Locate the cell with the specified text and output its [x, y] center coordinate. 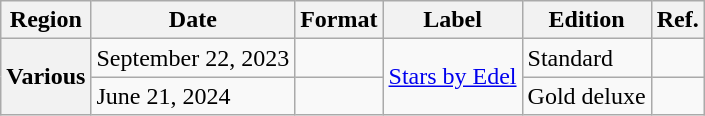
Edition [586, 20]
Label [452, 20]
Stars by Edel [452, 77]
Standard [586, 58]
September 22, 2023 [193, 58]
Ref. [678, 20]
Region [46, 20]
June 21, 2024 [193, 96]
Format [339, 20]
Date [193, 20]
Gold deluxe [586, 96]
Various [46, 77]
